Detect which cell encompasses the target text, then output its (X, Y) center coordinate. 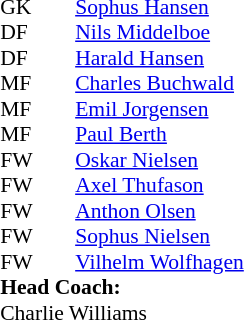
Head Coach: (122, 287)
Emil Jorgensen (160, 109)
Sophus Nielsen (160, 237)
Axel Thufason (160, 185)
Paul Berth (160, 135)
Anthon Olsen (160, 211)
Charles Buchwald (160, 83)
Harald Hansen (160, 58)
Nils Middelboe (160, 33)
Vilhelm Wolfhagen (160, 262)
Oskar Nielsen (160, 160)
